Pinpoint the cell where the given text exists, returning its [X, Y] midpoint coordinate. 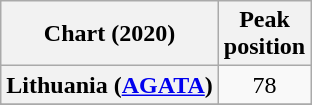
78 [264, 85]
Peakposition [264, 34]
Lithuania (AGATA) [110, 85]
Chart (2020) [110, 34]
